Provide the [x, y] coordinate of the cell's center where the given text is located.  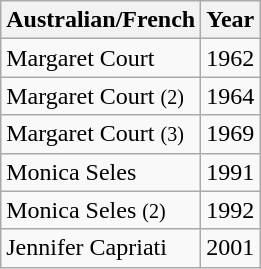
Margaret Court (2) [101, 96]
Jennifer Capriati [101, 248]
Margaret Court [101, 58]
Australian/French [101, 20]
Year [230, 20]
1969 [230, 134]
1992 [230, 210]
1964 [230, 96]
2001 [230, 248]
1991 [230, 172]
Monica Seles [101, 172]
1962 [230, 58]
Monica Seles (2) [101, 210]
Margaret Court (3) [101, 134]
